Capture the cell that displays the provided text and extract its [x, y] central coordinate. 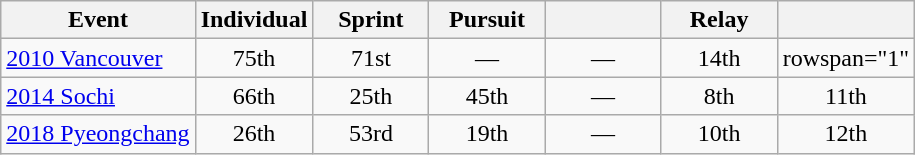
Pursuit [487, 20]
66th [254, 96]
19th [487, 134]
12th [846, 134]
2018 Pyeongchang [98, 134]
8th [719, 96]
Sprint [371, 20]
2014 Sochi [98, 96]
Individual [254, 20]
10th [719, 134]
Event [98, 20]
14th [719, 58]
53rd [371, 134]
25th [371, 96]
45th [487, 96]
Relay [719, 20]
26th [254, 134]
71st [371, 58]
2010 Vancouver [98, 58]
rowspan="1" [846, 58]
75th [254, 58]
11th [846, 96]
